Identify which cell holds the provided text, then report its [x, y] central coordinate. 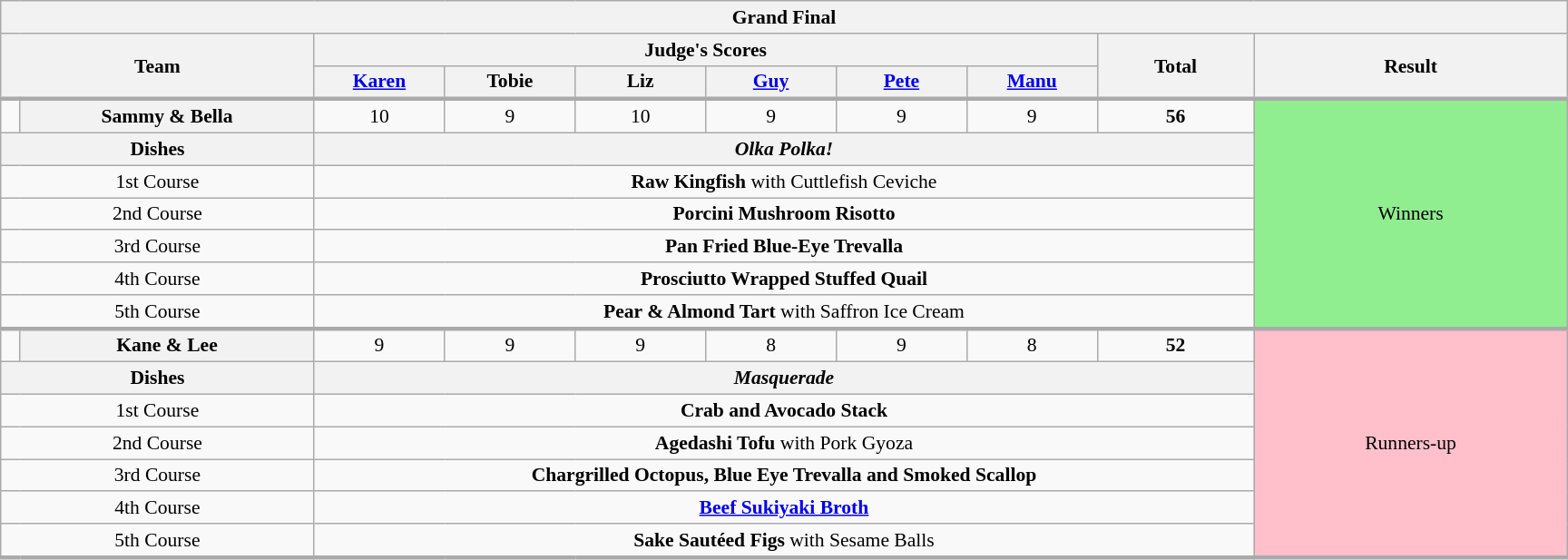
Judge's Scores [706, 50]
Chargrilled Octopus, Blue Eye Trevalla and Smoked Scallop [784, 476]
Manu [1032, 82]
Grand Final [784, 17]
Sake Sautéed Figs with Sesame Balls [784, 541]
Pete [901, 82]
Prosciutto Wrapped Stuffed Quail [784, 279]
56 [1176, 116]
Runners-up [1410, 443]
Porcini Mushroom Risotto [784, 214]
Sammy & Bella [167, 116]
Total [1176, 67]
Guy [771, 82]
Liz [641, 82]
Team [158, 67]
Olka Polka! [784, 150]
Kane & Lee [167, 345]
Beef Sukiyaki Broth [784, 508]
Pan Fried Blue-Eye Trevalla [784, 247]
Masquerade [784, 378]
Tobie [510, 82]
Result [1410, 67]
Winners [1410, 214]
52 [1176, 345]
Agedashi Tofu with Pork Gyoza [784, 443]
Pear & Almond Tart with Saffron Ice Cream [784, 312]
Raw Kingfish with Cuttlefish Ceviche [784, 182]
Karen [379, 82]
Crab and Avocado Stack [784, 411]
